Extract the [X, Y] coordinate from the center of the cell holding the provided text.  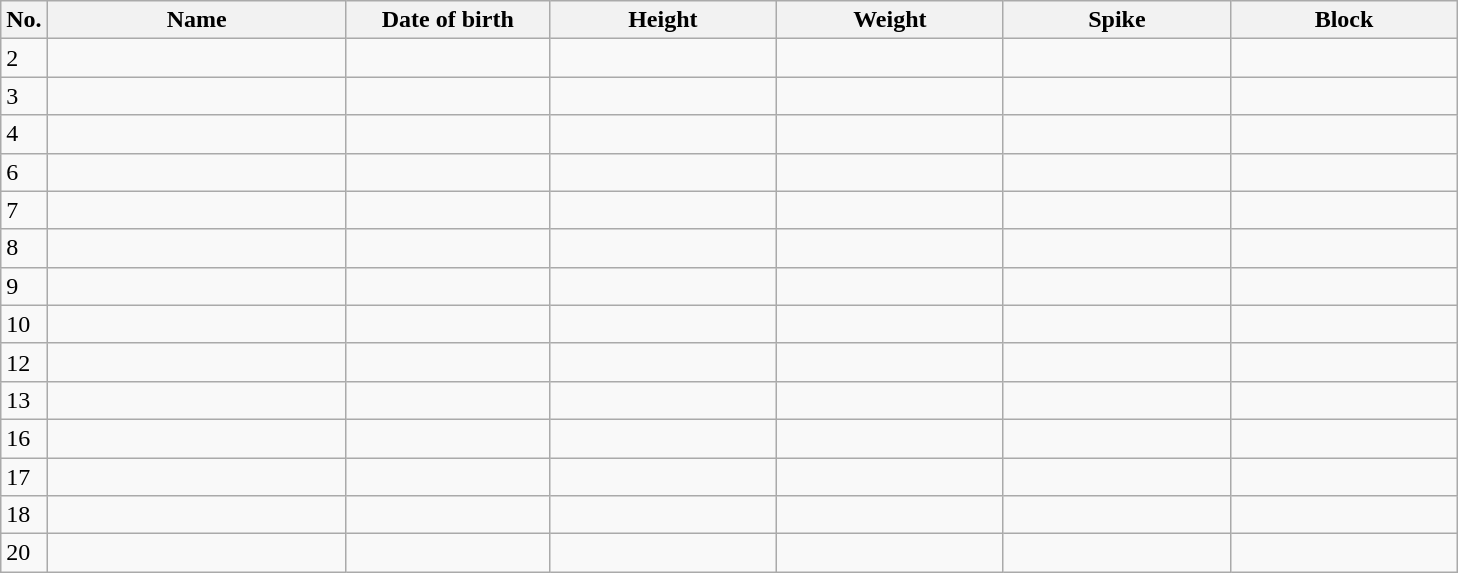
No. [24, 20]
7 [24, 210]
Spike [1116, 20]
6 [24, 172]
10 [24, 324]
3 [24, 96]
Date of birth [448, 20]
2 [24, 58]
17 [24, 477]
4 [24, 134]
9 [24, 286]
Height [662, 20]
8 [24, 248]
Weight [890, 20]
12 [24, 362]
Block [1344, 20]
13 [24, 400]
16 [24, 438]
20 [24, 553]
Name [196, 20]
18 [24, 515]
